Determine the [X, Y] coordinate at the center of the cell enclosing the given text.  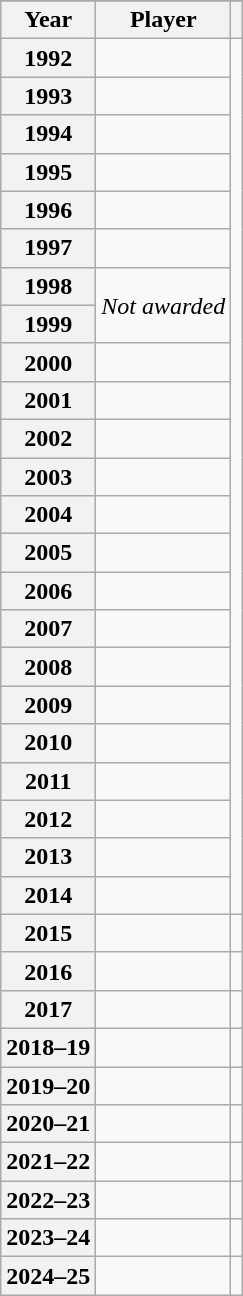
2008 [48, 667]
2009 [48, 705]
2021–22 [48, 1162]
1996 [48, 210]
2007 [48, 629]
1995 [48, 172]
2018–19 [48, 1047]
2014 [48, 895]
Not awarded [164, 305]
2012 [48, 819]
2001 [48, 400]
2019–20 [48, 1085]
1994 [48, 134]
2017 [48, 1009]
2010 [48, 743]
2024–25 [48, 1276]
2002 [48, 438]
2004 [48, 515]
1997 [48, 248]
2013 [48, 857]
2003 [48, 477]
2022–23 [48, 1200]
1992 [48, 58]
2006 [48, 591]
1993 [48, 96]
2016 [48, 971]
Player [164, 20]
2000 [48, 362]
2015 [48, 933]
2011 [48, 781]
1998 [48, 286]
Year [48, 20]
2023–24 [48, 1238]
1999 [48, 324]
2020–21 [48, 1124]
2005 [48, 553]
